Return (x, y) of the center of cell containing provided text 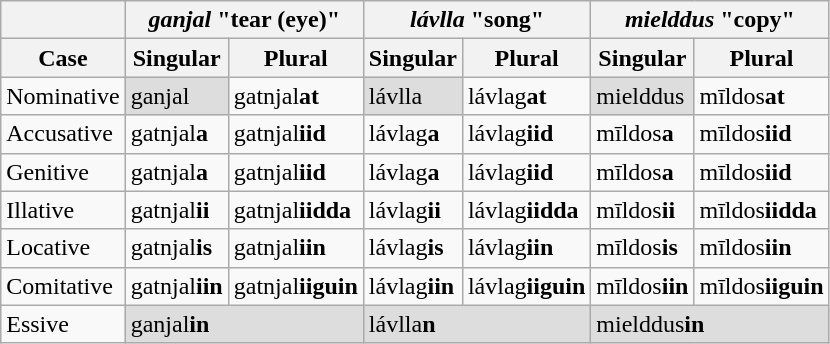
lávllan (477, 324)
lávlagii (412, 210)
Illative (63, 210)
lávlagiiguin (526, 286)
lávlagiidda (526, 210)
mīldosat (762, 96)
ganjalin (244, 324)
Accusative (63, 134)
lávlagis (412, 248)
Comitative (63, 286)
Case (63, 58)
Genitive (63, 172)
mīldosii (642, 210)
gatnjalis (176, 248)
mielddus "copy" (710, 20)
lávlagat (526, 96)
Essive (63, 324)
Locative (63, 248)
ganjal (176, 96)
gatnjalii (176, 210)
mīldosiiguin (762, 286)
lávlla (412, 96)
mielddus (642, 96)
mīldosis (642, 248)
gatnjaliidda (296, 210)
gatnjaliiguin (296, 286)
lávlla "song" (477, 20)
gatnjalat (296, 96)
ganjal "tear (eye)" (244, 20)
mīldosiidda (762, 210)
mielddusin (710, 324)
Nominative (63, 96)
